For the text-containing cell, return its midpoint in [X, Y] coordinate format. 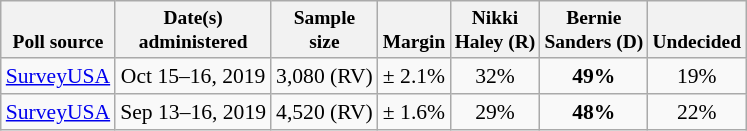
3,080 (RV) [324, 76]
29% [495, 112]
49% [594, 76]
Undecided [697, 30]
BernieSanders (D) [594, 30]
± 1.6% [414, 112]
32% [495, 76]
Date(s)administered [193, 30]
Oct 15–16, 2019 [193, 76]
Margin [414, 30]
22% [697, 112]
4,520 (RV) [324, 112]
48% [594, 112]
NikkiHaley (R) [495, 30]
± 2.1% [414, 76]
Samplesize [324, 30]
Poll source [58, 30]
Sep 13–16, 2019 [193, 112]
19% [697, 76]
